Detect which cell encompasses the target text, then output its [x, y] center coordinate. 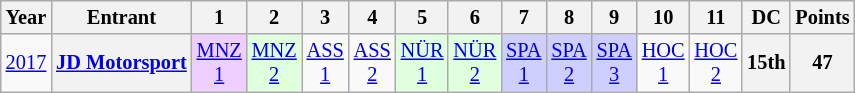
10 [664, 17]
NÜR1 [422, 63]
SPA2 [568, 63]
MNZ1 [220, 63]
2017 [26, 63]
SPA1 [524, 63]
11 [716, 17]
ASS2 [372, 63]
7 [524, 17]
8 [568, 17]
5 [422, 17]
4 [372, 17]
NÜR2 [474, 63]
9 [614, 17]
3 [326, 17]
MNZ2 [274, 63]
HOC2 [716, 63]
47 [822, 63]
15th [766, 63]
HOC1 [664, 63]
DC [766, 17]
SPA3 [614, 63]
6 [474, 17]
Year [26, 17]
1 [220, 17]
ASS1 [326, 63]
Entrant [121, 17]
JD Motorsport [121, 63]
Points [822, 17]
2 [274, 17]
